Locate the cell with the specified text and output its [X, Y] center coordinate. 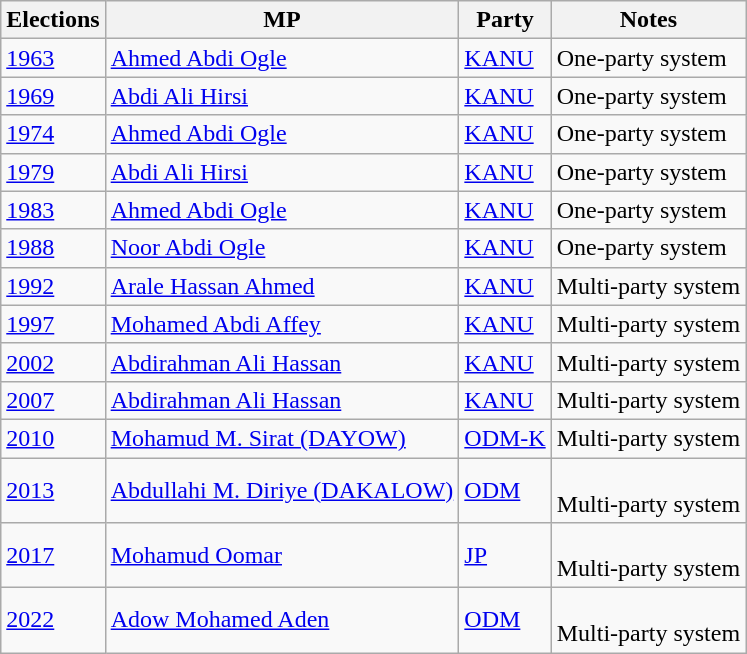
Adow Mohamed Aden [282, 620]
1969 [53, 96]
Noor Abdi Ogle [282, 248]
1992 [53, 286]
JP [505, 556]
1983 [53, 210]
1979 [53, 172]
2007 [53, 400]
2013 [53, 490]
2017 [53, 556]
Notes [648, 20]
2002 [53, 362]
Arale Hassan Ahmed [282, 286]
2022 [53, 620]
1963 [53, 58]
Mohamud M. Sirat (DAYOW) [282, 438]
Abdullahi M. Diriye (DAKALOW) [282, 490]
MP [282, 20]
ODM-K [505, 438]
Mohamud Oomar [282, 556]
1997 [53, 324]
1988 [53, 248]
Mohamed Abdi Affey [282, 324]
1974 [53, 134]
2010 [53, 438]
Elections [53, 20]
Party [505, 20]
